Capture the cell that displays the provided text and extract its (x, y) central coordinate. 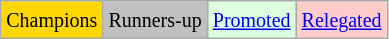
Promoted (252, 20)
Runners-up (155, 20)
Champions (52, 20)
Relegated (342, 20)
